Identify which cell holds the provided text, then report its [x, y] central coordinate. 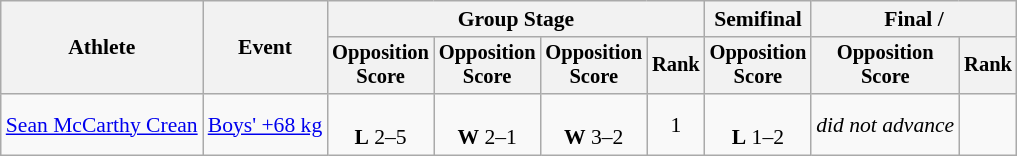
L 1–2 [758, 124]
Event [266, 48]
W 2–1 [488, 124]
L 2–5 [380, 124]
Boys' +68 kg [266, 124]
Group Stage [516, 19]
W 3–2 [594, 124]
Semifinal [758, 19]
Sean McCarthy Crean [102, 124]
1 [676, 124]
Final / [914, 19]
did not advance [885, 124]
Athlete [102, 48]
